Pinpoint the cell where the given text exists, returning its (X, Y) midpoint coordinate. 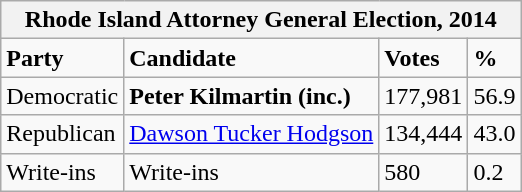
Dawson Tucker Hodgson (252, 134)
Candidate (252, 58)
Republican (62, 134)
580 (424, 172)
134,444 (424, 134)
177,981 (424, 96)
56.9 (494, 96)
% (494, 58)
Democratic (62, 96)
0.2 (494, 172)
43.0 (494, 134)
Votes (424, 58)
Rhode Island Attorney General Election, 2014 (261, 20)
Party (62, 58)
Peter Kilmartin (inc.) (252, 96)
